Identify which cell holds the provided text, then report its [x, y] central coordinate. 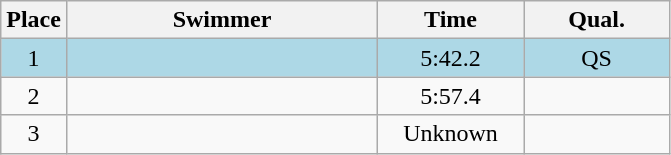
Place [34, 20]
2 [34, 96]
Time [451, 20]
5:57.4 [451, 96]
Unknown [451, 134]
QS [597, 58]
1 [34, 58]
3 [34, 134]
Swimmer [222, 20]
5:42.2 [451, 58]
Qual. [597, 20]
